Extract the (x, y) coordinate from the center of the cell holding the provided text.  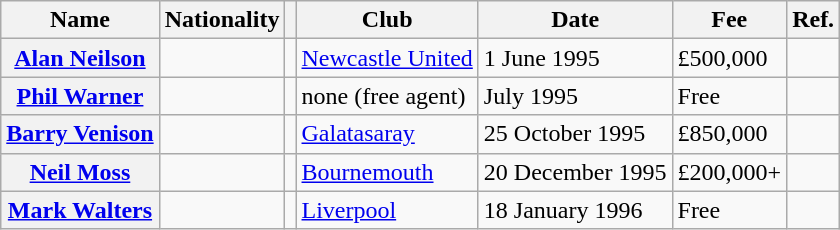
Fee (730, 20)
£500,000 (730, 58)
Mark Walters (80, 210)
20 December 1995 (575, 172)
1 June 1995 (575, 58)
Liverpool (387, 210)
none (free agent) (387, 96)
Galatasaray (387, 134)
Bournemouth (387, 172)
Ref. (814, 20)
Barry Venison (80, 134)
Club (387, 20)
Neil Moss (80, 172)
£850,000 (730, 134)
Date (575, 20)
Name (80, 20)
18 January 1996 (575, 210)
Newcastle United (387, 58)
Alan Neilson (80, 58)
Phil Warner (80, 96)
July 1995 (575, 96)
Nationality (222, 20)
25 October 1995 (575, 134)
£200,000+ (730, 172)
